Search for the cell housing the specified text and yield its (x, y) center coordinate. 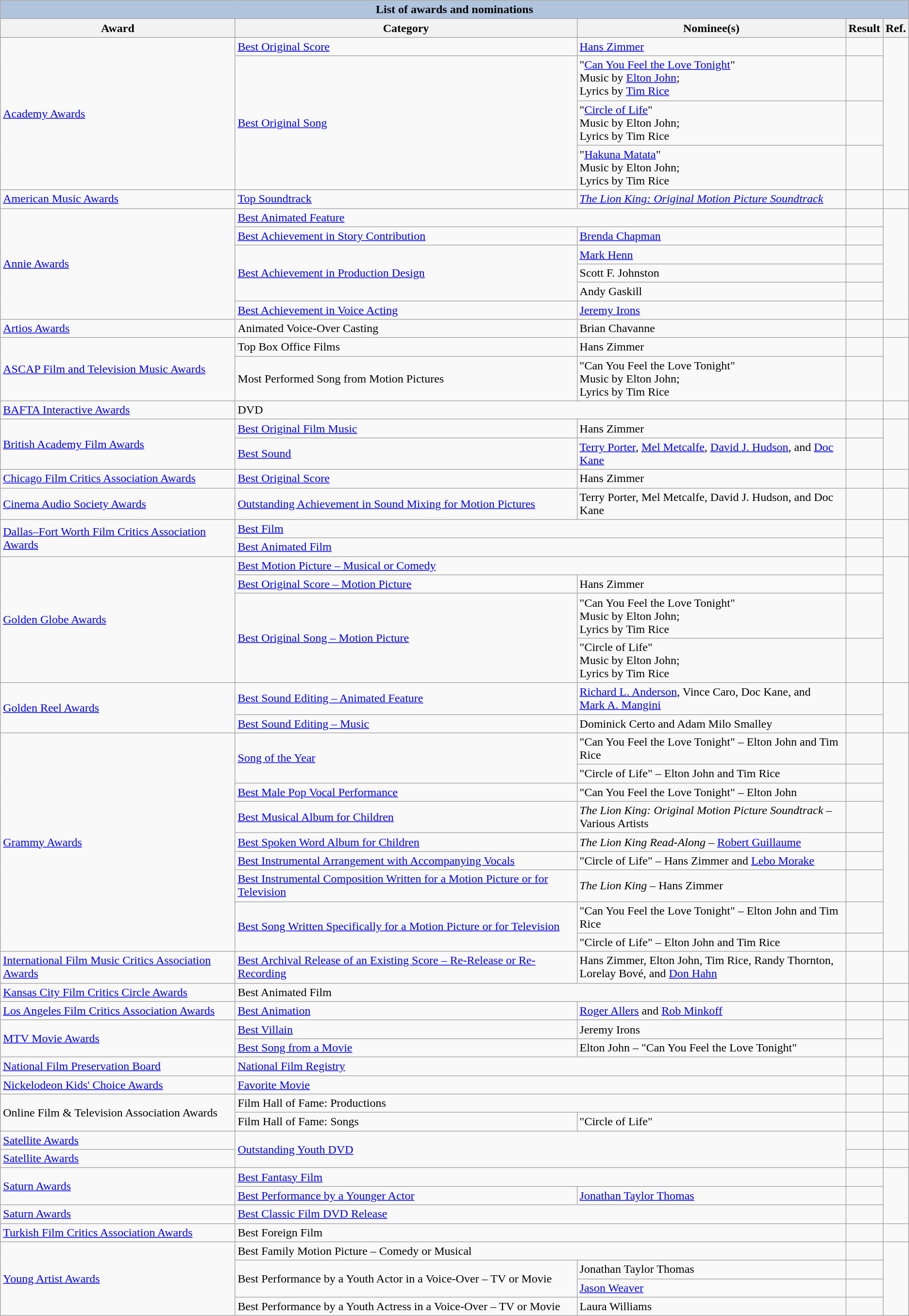
Outstanding Achievement in Sound Mixing for Motion Pictures (406, 504)
Award (118, 28)
Young Artist Awards (118, 1279)
Best Original Film Music (406, 429)
DVD (540, 410)
Best Spoken Word Album for Children (406, 842)
Best Achievement in Production Design (406, 273)
Richard L. Anderson, Vince Caro, Doc Kane, and Mark A. Mangini (711, 698)
"Hakuna Matata" Music by Elton John; Lyrics by Tim Rice (711, 167)
Outstanding Youth DVD (540, 1149)
Best Song from a Movie (406, 1048)
Animated Voice-Over Casting (406, 329)
MTV Movie Awards (118, 1038)
American Music Awards (118, 199)
Nominee(s) (711, 28)
Top Soundtrack (406, 199)
Mark Henn (711, 254)
Best Original Song – Motion Picture (406, 638)
Best Sound Editing – Music (406, 724)
Artios Awards (118, 329)
Favorite Movie (540, 1085)
Best Fantasy Film (540, 1177)
Best Instrumental Arrangement with Accompanying Vocals (406, 861)
Top Box Office Films (406, 347)
Best Animation (406, 1011)
Dominick Certo and Adam Milo Smalley (711, 724)
Academy Awards (118, 114)
Best Performance by a Youth Actress in a Voice-Over – TV or Movie (406, 1306)
Hans Zimmer, Elton John, Tim Rice, Randy Thornton, Lorelay Bové, and Don Hahn (711, 967)
ASCAP Film and Television Music Awards (118, 369)
The Lion King – Hans Zimmer (711, 885)
Brenda Chapman (711, 236)
British Academy Film Awards (118, 445)
Best Archival Release of an Existing Score – Re-Release or Re-Recording (406, 967)
Online Film & Television Association Awards (118, 1113)
Golden Reel Awards (118, 708)
Andy Gaskill (711, 291)
Nickelodeon Kids' Choice Awards (118, 1085)
Turkish Film Critics Association Awards (118, 1233)
National Film Registry (540, 1066)
Elton John – "Can You Feel the Love Tonight" (711, 1048)
Best Family Motion Picture – Comedy or Musical (540, 1251)
Best Sound Editing – Animated Feature (406, 698)
The Lion King: Original Motion Picture Soundtrack (711, 199)
Song of the Year (406, 758)
International Film Music Critics Association Awards (118, 967)
List of awards and nominations (454, 10)
Best Original Score – Motion Picture (406, 584)
Laura Williams (711, 1306)
Most Performed Song from Motion Pictures (406, 379)
Ref. (895, 28)
Best Film (540, 529)
Best Instrumental Composition Written for a Motion Picture or for Television (406, 885)
Annie Awards (118, 264)
Scott F. Johnston (711, 273)
"Circle of Life" – Hans Zimmer and Lebo Morake (711, 861)
National Film Preservation Board (118, 1066)
Best Musical Album for Children (406, 817)
Film Hall of Fame: Productions (540, 1103)
Film Hall of Fame: Songs (406, 1122)
Result (864, 28)
Best Performance by a Younger Actor (406, 1196)
Best Original Song (406, 123)
Chicago Film Critics Association Awards (118, 479)
Grammy Awards (118, 843)
Best Male Pop Vocal Performance (406, 792)
Best Motion Picture – Musical or Comedy (540, 566)
The Lion King: Original Motion Picture Soundtrack – Various Artists (711, 817)
Roger Allers and Rob Minkoff (711, 1011)
Best Song Written Specifically for a Motion Picture or for Television (406, 926)
BAFTA Interactive Awards (118, 410)
"Can You Feel the Love Tonight" – Elton John (711, 792)
Cinema Audio Society Awards (118, 504)
Jason Weaver (711, 1288)
Best Performance by a Youth Actor in a Voice-Over – TV or Movie (406, 1279)
Best Achievement in Voice Acting (406, 310)
Kansas City Film Critics Circle Awards (118, 992)
Best Classic Film DVD Release (540, 1214)
Best Villain (406, 1029)
Dallas–Fort Worth Film Critics Association Awards (118, 538)
Best Sound (406, 453)
Best Animated Feature (540, 217)
Golden Globe Awards (118, 619)
"Circle of Life" (711, 1122)
Best Achievement in Story Contribution (406, 236)
The Lion King Read-Along – Robert Guillaume (711, 842)
Brian Chavanne (711, 329)
Los Angeles Film Critics Association Awards (118, 1011)
Category (406, 28)
Best Foreign Film (540, 1233)
